Locate the cell with the specified text and output its (x, y) center coordinate. 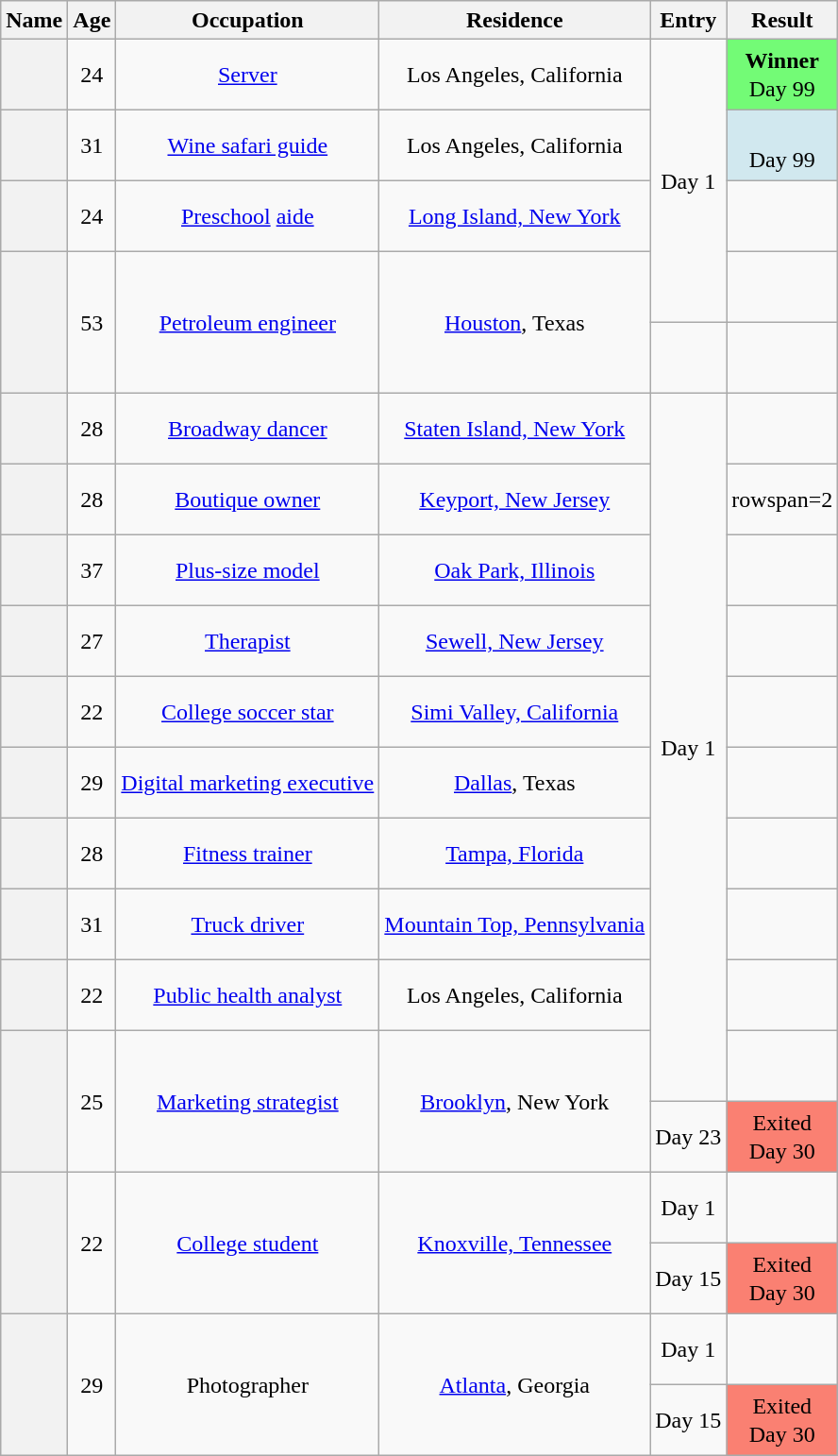
Petroleum engineer (247, 323)
Photographer (247, 1385)
Truck driver (247, 925)
Result (782, 21)
Simi Valley, California (515, 712)
Broadway dancer (247, 429)
25 (92, 1102)
College student (247, 1244)
37 (92, 570)
Name (34, 21)
Atlanta, Georgia (515, 1385)
Staten Island, New York (515, 429)
Boutique owner (247, 500)
Dallas, Texas (515, 784)
Public health analyst (247, 995)
Therapist (247, 642)
Tampa, Florida (515, 854)
Age (92, 21)
Residence (515, 21)
Plus-size model (247, 570)
Houston, Texas (515, 323)
Digital marketing executive (247, 784)
Keyport, New Jersey (515, 500)
Entry (689, 21)
Fitness trainer (247, 854)
Server (247, 76)
Wine safari guide (247, 145)
Mountain Top, Pennsylvania (515, 925)
Oak Park, Illinois (515, 570)
Long Island, New York (515, 217)
Occupation (247, 21)
College soccer star (247, 712)
Sewell, New Jersey (515, 642)
rowspan=2 (782, 500)
Preschool aide (247, 217)
Day 99 (782, 145)
WinnerDay 99 (782, 76)
27 (92, 642)
Marketing strategist (247, 1102)
53 (92, 323)
Knoxville, Tennessee (515, 1244)
Brooklyn, New York (515, 1102)
Day 23 (689, 1137)
